Return (X, Y) of the center of cell containing provided text 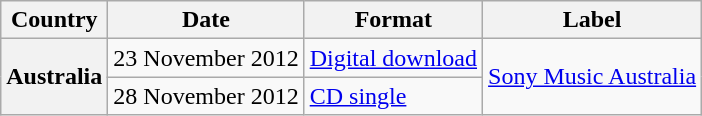
CD single (393, 96)
Sony Music Australia (592, 77)
Label (592, 20)
Date (206, 20)
23 November 2012 (206, 58)
28 November 2012 (206, 96)
Digital download (393, 58)
Australia (54, 77)
Country (54, 20)
Format (393, 20)
